Return the (x, y) coordinate for the center point of the cell that contains the specified text.  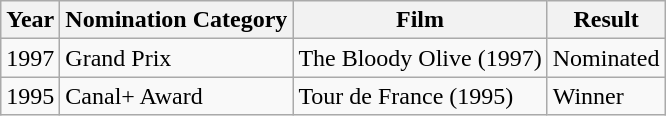
Grand Prix (176, 58)
Canal+ Award (176, 96)
Year (30, 20)
Tour de France (1995) (420, 96)
1995 (30, 96)
1997 (30, 58)
Result (606, 20)
Nomination Category (176, 20)
Winner (606, 96)
The Bloody Olive (1997) (420, 58)
Film (420, 20)
Nominated (606, 58)
